Identify which cell holds the provided text, then report its (x, y) central coordinate. 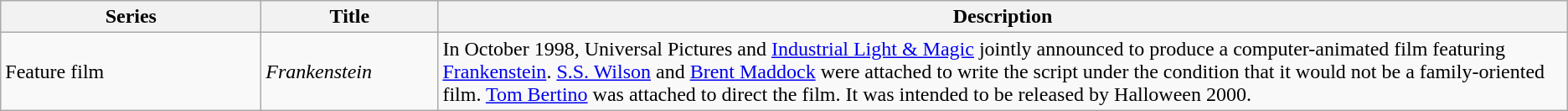
Feature film (131, 71)
Series (131, 17)
Frankenstein (350, 71)
Title (350, 17)
Description (1003, 17)
